Search for the cell housing the specified text and yield its [X, Y] center coordinate. 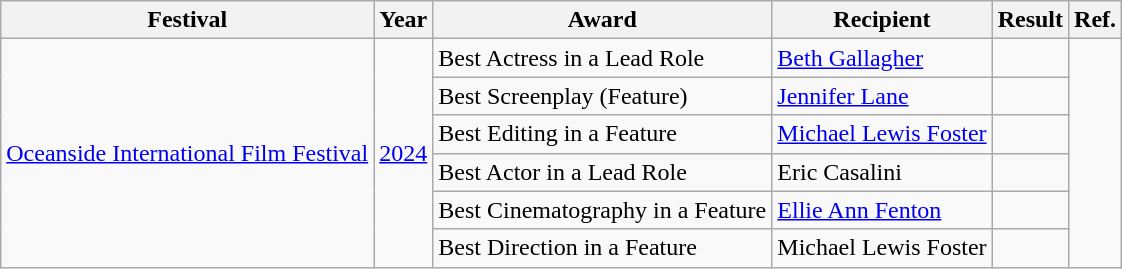
Year [404, 20]
2024 [404, 153]
Best Editing in a Feature [602, 134]
Festival [188, 20]
Recipient [882, 20]
Result [1030, 20]
Oceanside International Film Festival [188, 153]
Best Cinematography in a Feature [602, 210]
Best Screenplay (Feature) [602, 96]
Best Actress in a Lead Role [602, 58]
Best Direction in a Feature [602, 248]
Ref. [1096, 20]
Ellie Ann Fenton [882, 210]
Award [602, 20]
Jennifer Lane [882, 96]
Eric Casalini [882, 172]
Best Actor in a Lead Role [602, 172]
Beth Gallagher [882, 58]
